From the cell containing the given text, extract its center point as (x, y) coordinate. 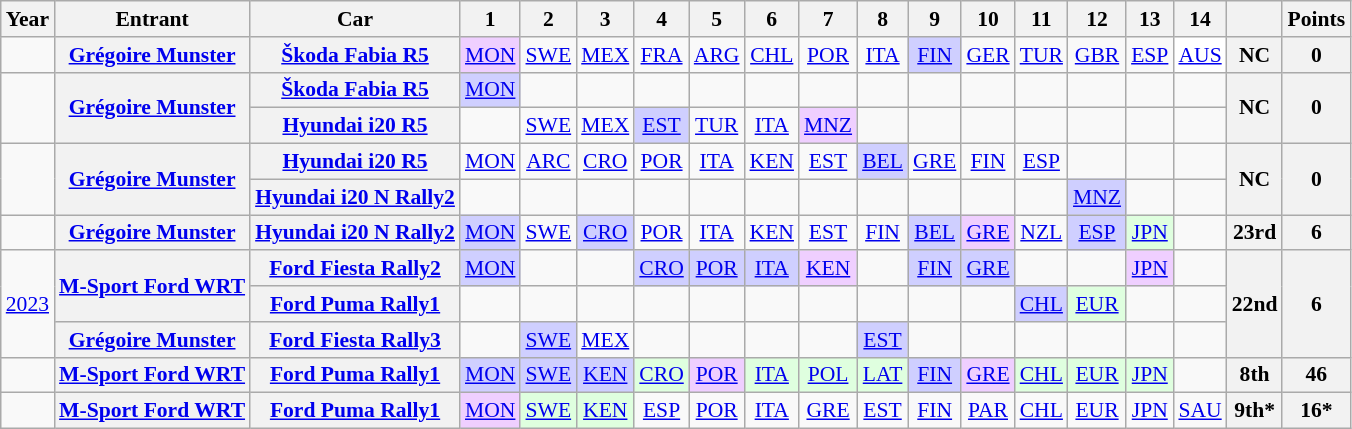
AUS (1200, 55)
GBR (1097, 55)
FRA (662, 55)
Ford Fiesta Rally2 (355, 269)
POL (828, 375)
7 (828, 19)
Entrant (152, 19)
PAR (988, 411)
22nd (1255, 304)
NZL (1042, 233)
8 (882, 19)
Year (28, 19)
GER (988, 55)
11 (1042, 19)
Car (355, 19)
9 (934, 19)
Points (1316, 19)
23rd (1255, 233)
10 (988, 19)
9th* (1255, 411)
5 (717, 19)
16* (1316, 411)
12 (1097, 19)
46 (1316, 375)
3 (605, 19)
Ford Fiesta Rally3 (355, 340)
SAU (1200, 411)
1 (490, 19)
LAT (882, 375)
4 (662, 19)
14 (1200, 19)
8th (1255, 375)
ARG (717, 55)
2023 (28, 304)
ARC (548, 162)
13 (1150, 19)
2 (548, 19)
